Find where the given text appears and provide that cell's center as [x, y] coordinate. 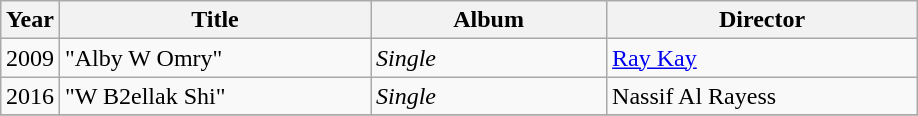
2009 [30, 58]
Director [762, 20]
Ray Kay [762, 58]
"W B2ellak Shi" [214, 96]
Year [30, 20]
Album [488, 20]
Title [214, 20]
"Alby W Omry" [214, 58]
2016 [30, 96]
Nassif Al Rayess [762, 96]
